Return the (x, y) coordinate for the center point of the cell that contains the specified text.  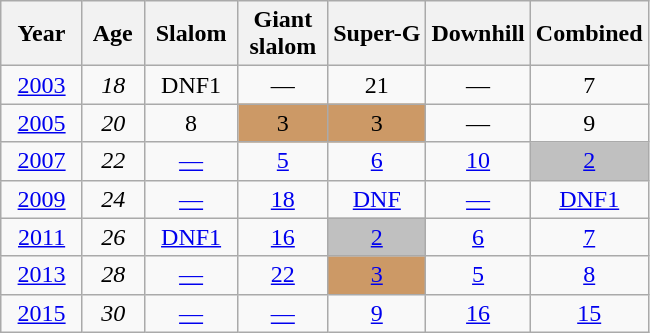
15 (589, 313)
26 (113, 237)
2003 (42, 85)
2005 (42, 123)
DNF (377, 199)
20 (113, 123)
Giant slalom (283, 34)
Combined (589, 34)
Super-G (377, 34)
30 (113, 313)
Age (113, 34)
Slalom (191, 34)
28 (113, 275)
2011 (42, 237)
2013 (42, 275)
24 (113, 199)
Downhill (478, 34)
2015 (42, 313)
2007 (42, 161)
10 (478, 161)
2009 (42, 199)
21 (377, 85)
Year (42, 34)
